Capture the cell that displays the provided text and extract its (X, Y) central coordinate. 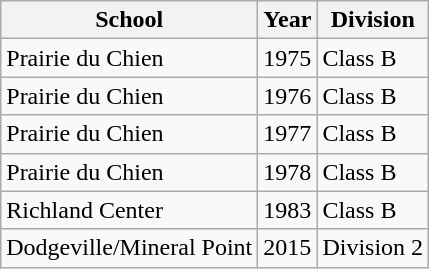
School (130, 20)
1975 (288, 58)
1983 (288, 210)
Richland Center (130, 210)
1978 (288, 172)
Division (373, 20)
Division 2 (373, 248)
1976 (288, 96)
1977 (288, 134)
Year (288, 20)
Dodgeville/Mineral Point (130, 248)
2015 (288, 248)
